Find where the given text appears and provide that cell's center as [X, Y] coordinate. 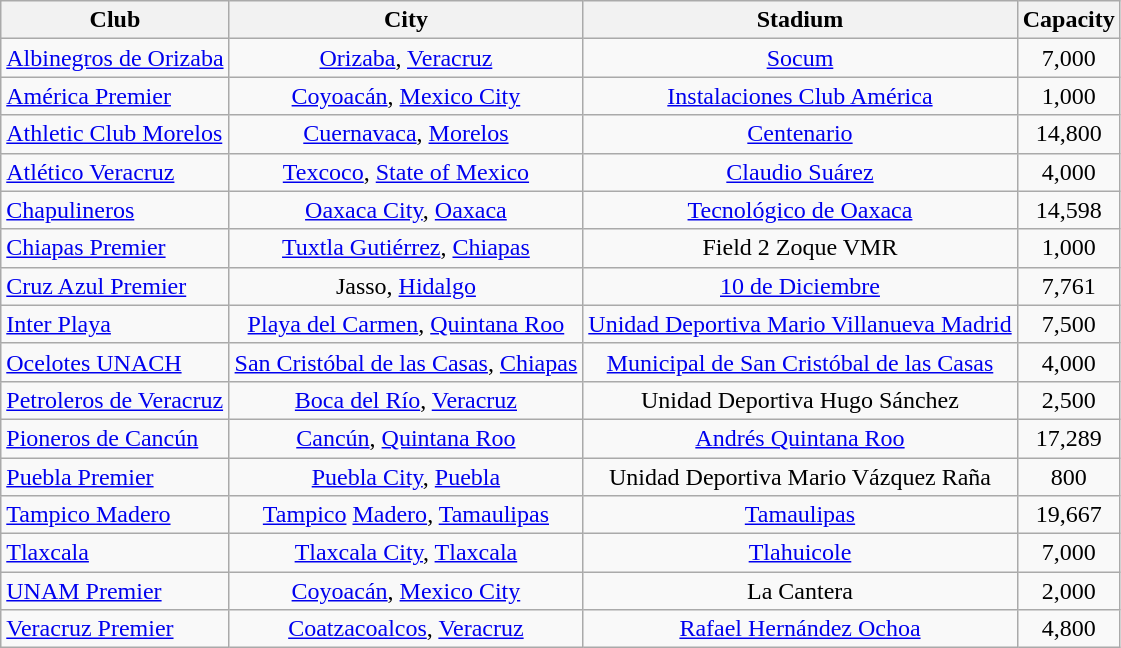
Athletic Club Morelos [115, 134]
Tlahuicole [800, 553]
Andrés Quintana Roo [800, 438]
Unidad Deportiva Mario Villanueva Madrid [800, 324]
2,000 [1068, 591]
Jasso, Hidalgo [406, 286]
Cruz Azul Premier [115, 286]
Texcoco, State of Mexico [406, 172]
Field 2 Zoque VMR [800, 248]
Veracruz Premier [115, 629]
19,667 [1068, 515]
Boca del Río, Veracruz [406, 400]
Tamaulipas [800, 515]
Inter Playa [115, 324]
Chiapas Premier [115, 248]
Unidad Deportiva Hugo Sánchez [800, 400]
Tuxtla Gutiérrez, Chiapas [406, 248]
Unidad Deportiva Mario Vázquez Raña [800, 477]
Tampico Madero [115, 515]
Cancún, Quintana Roo [406, 438]
Playa del Carmen, Quintana Roo [406, 324]
Albinegros de Orizaba [115, 58]
City [406, 20]
Claudio Suárez [800, 172]
4,800 [1068, 629]
Puebla Premier [115, 477]
San Cristóbal de las Casas, Chiapas [406, 362]
Socum [800, 58]
2,500 [1068, 400]
La Cantera [800, 591]
Pioneros de Cancún [115, 438]
14,598 [1068, 210]
Capacity [1068, 20]
Instalaciones Club América [800, 96]
Tlaxcala [115, 553]
Tlaxcala City, Tlaxcala [406, 553]
800 [1068, 477]
7,761 [1068, 286]
Tecnológico de Oaxaca [800, 210]
14,800 [1068, 134]
Petroleros de Veracruz [115, 400]
Oaxaca City, Oaxaca [406, 210]
Cuernavaca, Morelos [406, 134]
Municipal de San Cristóbal de las Casas [800, 362]
17,289 [1068, 438]
Club [115, 20]
Tampico Madero, Tamaulipas [406, 515]
Stadium [800, 20]
UNAM Premier [115, 591]
10 de Diciembre [800, 286]
Puebla City, Puebla [406, 477]
Ocelotes UNACH [115, 362]
Coatzacoalcos, Veracruz [406, 629]
Orizaba, Veracruz [406, 58]
Centenario [800, 134]
7,500 [1068, 324]
Chapulineros [115, 210]
Atlético Veracruz [115, 172]
Rafael Hernández Ochoa [800, 629]
América Premier [115, 96]
